Capture the cell that displays the provided text and extract its [x, y] central coordinate. 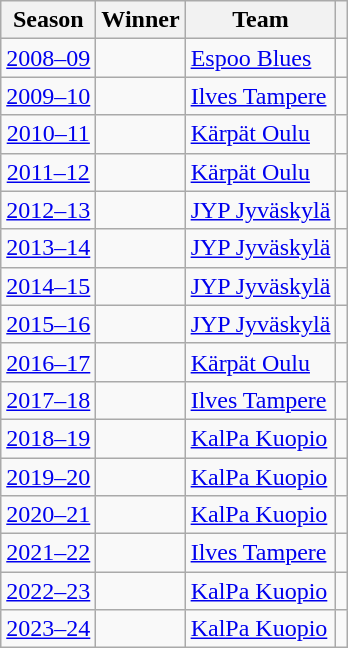
2011–12 [48, 172]
2017–18 [48, 400]
Espoo Blues [260, 58]
2012–13 [48, 210]
2008–09 [48, 58]
Team [260, 20]
2019–20 [48, 477]
2010–11 [48, 134]
2018–19 [48, 438]
2022–23 [48, 591]
2015–16 [48, 324]
Winner [140, 20]
Season [48, 20]
2009–10 [48, 96]
2013–14 [48, 248]
2020–21 [48, 515]
2014–15 [48, 286]
2023–24 [48, 629]
2021–22 [48, 553]
2016–17 [48, 362]
